Output the [x, y] coordinate of the center of the cell containing the given text.  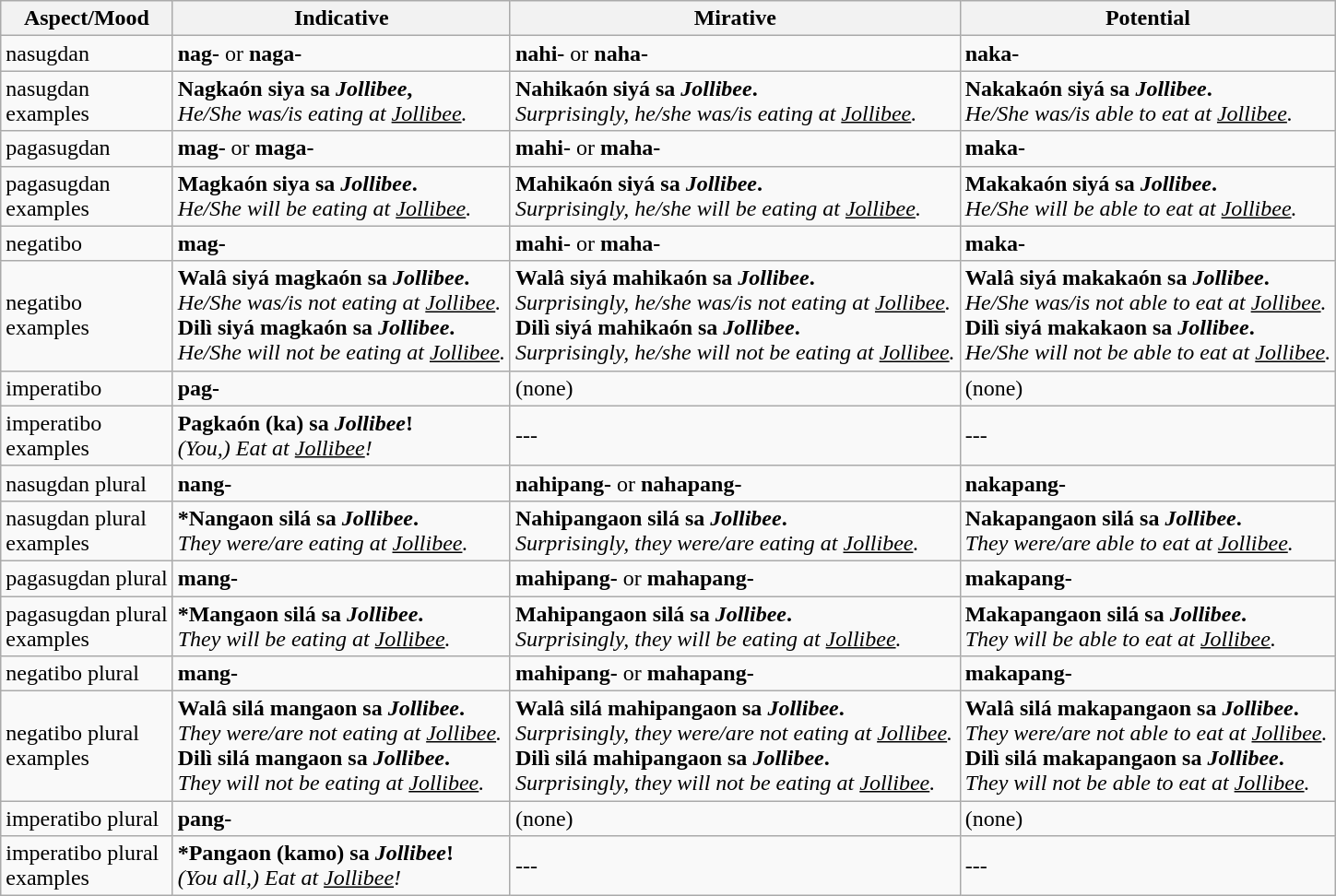
negatibo plural [87, 674]
pagasugdanexamples [87, 195]
pagasugdan pluralexamples [87, 625]
negatibo pluralexamples [87, 747]
imperatibo pluralexamples [87, 867]
nasugdan [87, 53]
Mirative [735, 18]
Nahipangaon silá sa Jollibee.Surprisingly, they were/are eating at Jollibee. [735, 531]
*Pangaon (kamo) sa Jollibee!(You all,) Eat at Jollibee! [341, 867]
Indicative [341, 18]
imperatibo plural [87, 819]
imperatibo [87, 388]
pag- [341, 388]
pagasugdan plural [87, 578]
Magkaón siya sa Jollibee.He/She will be eating at Jollibee. [341, 195]
Nagkaón siya sa Jollibee,He/She was/is eating at Jollibee. [341, 101]
nasugdanexamples [87, 101]
nahi- or naha- [735, 53]
Aspect/Mood [87, 18]
Mahipangaon silá sa Jollibee.Surprisingly, they will be eating at Jollibee. [735, 625]
Nakakaón siyá sa Jollibee.He/She was/is able to eat at Jollibee. [1148, 101]
pang- [341, 819]
mag- [341, 243]
negatibo [87, 243]
Walâ siyá makakaón sa Jollibee.He/She was/is not able to eat at Jollibee.Dilì siyá makakaon sa Jollibee.He/She will not be able to eat at Jollibee. [1148, 315]
Mahikaón siyá sa Jollibee.Surprisingly, he/she will be eating at Jollibee. [735, 195]
pagasugdan [87, 148]
*Nangaon silá sa Jollibee.They were/are eating at Jollibee. [341, 531]
Nakapangaon silá sa Jollibee.They were/are able to eat at Jollibee. [1148, 531]
Nahikaón siyá sa Jollibee.Surprisingly, he/she was/is eating at Jollibee. [735, 101]
Pagkaón (ka) sa Jollibee!(You,) Eat at Jollibee! [341, 435]
nag- or naga- [341, 53]
nahipang- or nahapang- [735, 483]
Walâ siyá magkaón sa Jollibee.He/She was/is not eating at Jollibee.Dilì siyá magkaón sa Jollibee.He/She will not be eating at Jollibee. [341, 315]
Makapangaon silá sa Jollibee.They will be able to eat at Jollibee. [1148, 625]
Potential [1148, 18]
imperatiboexamples [87, 435]
Makakaón siyá sa Jollibee.He/She will be able to eat at Jollibee. [1148, 195]
nasugdan pluralexamples [87, 531]
negatiboexamples [87, 315]
nang- [341, 483]
*Mangaon silá sa Jollibee.They will be eating at Jollibee. [341, 625]
naka- [1148, 53]
nakapang- [1148, 483]
nasugdan plural [87, 483]
Walâ silá mangaon sa Jollibee.They were/are not eating at Jollibee.Dilì silá mangaon sa Jollibee.They will not be eating at Jollibee. [341, 747]
mag- or maga- [341, 148]
